For the text-containing cell, return its midpoint in (x, y) coordinate format. 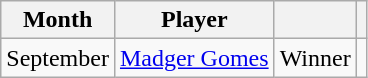
Winner (315, 58)
Madger Gomes (194, 58)
Month (58, 20)
September (58, 58)
Player (194, 20)
